From the cell containing the given text, extract its center point as [x, y] coordinate. 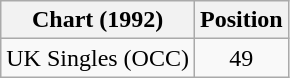
49 [241, 58]
Position [241, 20]
UK Singles (OCC) [98, 58]
Chart (1992) [98, 20]
